Scan for the cell matching the given text and deliver its [x, y] coordinate at center. 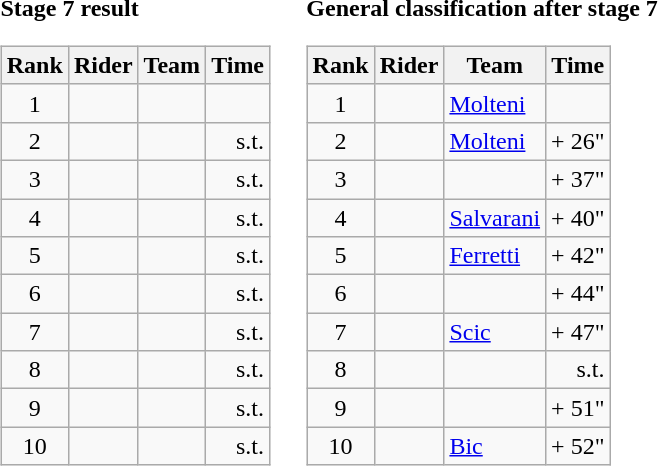
+ 40" [578, 217]
+ 44" [578, 294]
+ 42" [578, 256]
Scic [495, 332]
+ 47" [578, 332]
Ferretti [495, 256]
Salvarani [495, 217]
+ 37" [578, 179]
+ 52" [578, 446]
+ 26" [578, 141]
Bic [495, 446]
+ 51" [578, 408]
